Extract the (X, Y) coordinate from the center of the cell holding the provided text.  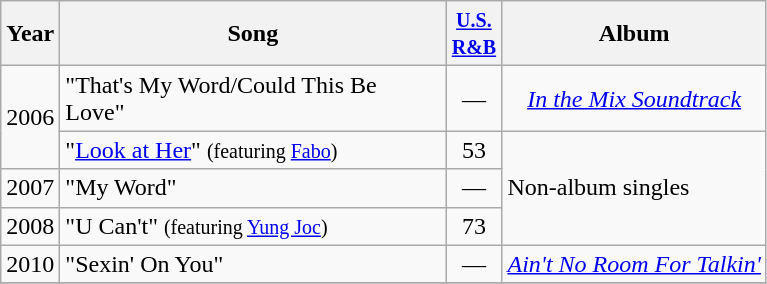
"That's My Word/Could This Be Love" (253, 98)
"Look at Her" (featuring Fabo) (253, 150)
2006 (30, 118)
73 (474, 226)
In the Mix Soundtrack (634, 98)
Year (30, 34)
"My Word" (253, 188)
53 (474, 150)
Ain't No Room For Talkin' (634, 264)
"Sexin' On You" (253, 264)
"U Can't" (featuring Yung Joc) (253, 226)
U.S. R&B (474, 34)
Album (634, 34)
Song (253, 34)
2008 (30, 226)
2007 (30, 188)
2010 (30, 264)
Non-album singles (634, 188)
